Output the [X, Y] coordinate of the center of the cell containing the given text.  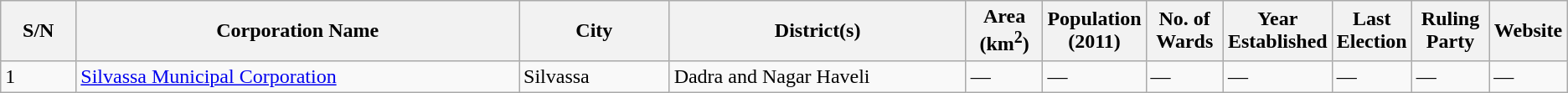
Last Election [1372, 31]
S/N [39, 31]
1 [39, 76]
No. of Wards [1184, 31]
Dadra and Nagar Haveli [818, 76]
Corporation Name [298, 31]
Silvassa [595, 76]
Ruling Party [1451, 31]
Website [1528, 31]
Population (2011) [1094, 31]
Year Established [1277, 31]
Silvassa Municipal Corporation [298, 76]
Area (km2) [1004, 31]
District(s) [818, 31]
City [595, 31]
